Search for the cell housing the specified text and yield its (x, y) center coordinate. 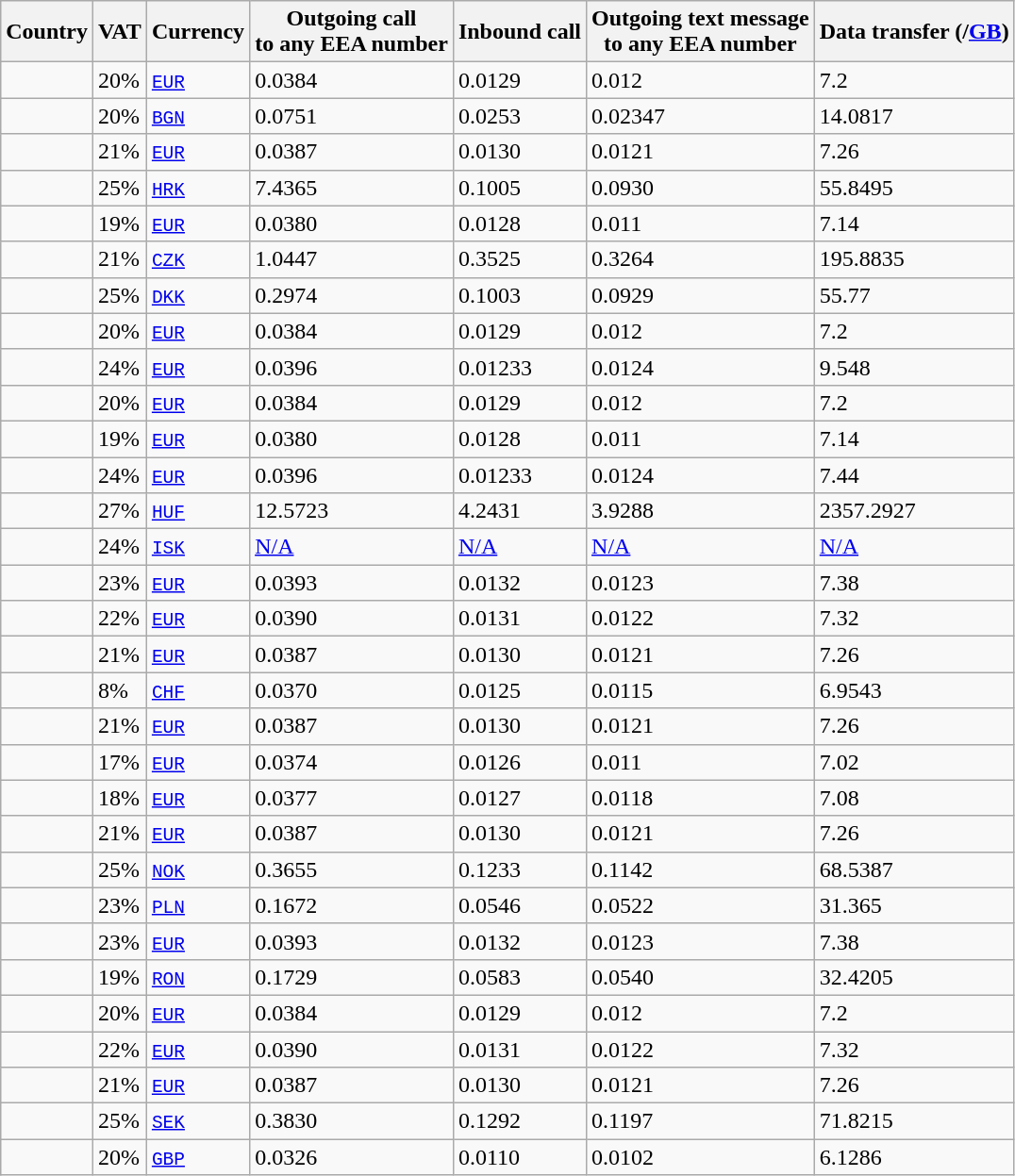
27% (119, 511)
32.4205 (914, 977)
Data transfer (/GB) (914, 32)
6.9543 (914, 690)
HRK (198, 188)
0.0546 (519, 905)
17% (119, 762)
HUF (198, 511)
ISK (198, 547)
0.0522 (701, 905)
NOK (198, 870)
0.1292 (519, 1121)
0.0115 (701, 690)
Country (47, 32)
0.1142 (701, 870)
195.8835 (914, 259)
0.1233 (519, 870)
0.3525 (519, 259)
12.5723 (352, 511)
6.1286 (914, 1157)
7.44 (914, 474)
0.3655 (352, 870)
Currency (198, 32)
0.1197 (701, 1121)
14.0817 (914, 116)
GBP (198, 1157)
1.0447 (352, 259)
0.1005 (519, 188)
PLN (198, 905)
0.0110 (519, 1157)
7.02 (914, 762)
0.0102 (701, 1157)
0.0583 (519, 977)
9.548 (914, 367)
7.08 (914, 798)
VAT (119, 32)
0.3830 (352, 1121)
0.1672 (352, 905)
0.0370 (352, 690)
3.9288 (701, 511)
71.8215 (914, 1121)
Outgoing text messageto any EEA number (701, 32)
0.0540 (701, 977)
55.77 (914, 295)
2357.2927 (914, 511)
0.2974 (352, 295)
0.1729 (352, 977)
0.0377 (352, 798)
0.0253 (519, 116)
BGN (198, 116)
0.0125 (519, 690)
0.0930 (701, 188)
0.0751 (352, 116)
0.0929 (701, 295)
0.0326 (352, 1157)
8% (119, 690)
0.02347 (701, 116)
18% (119, 798)
55.8495 (914, 188)
CZK (198, 259)
CHF (198, 690)
31.365 (914, 905)
7.4365 (352, 188)
Inbound call (519, 32)
68.5387 (914, 870)
0.1003 (519, 295)
Outgoing callto any EEA number (352, 32)
SEK (198, 1121)
0.0126 (519, 762)
RON (198, 977)
DKK (198, 295)
0.0127 (519, 798)
0.0118 (701, 798)
0.3264 (701, 259)
4.2431 (519, 511)
0.0374 (352, 762)
